Return [x, y] of the center of cell containing provided text 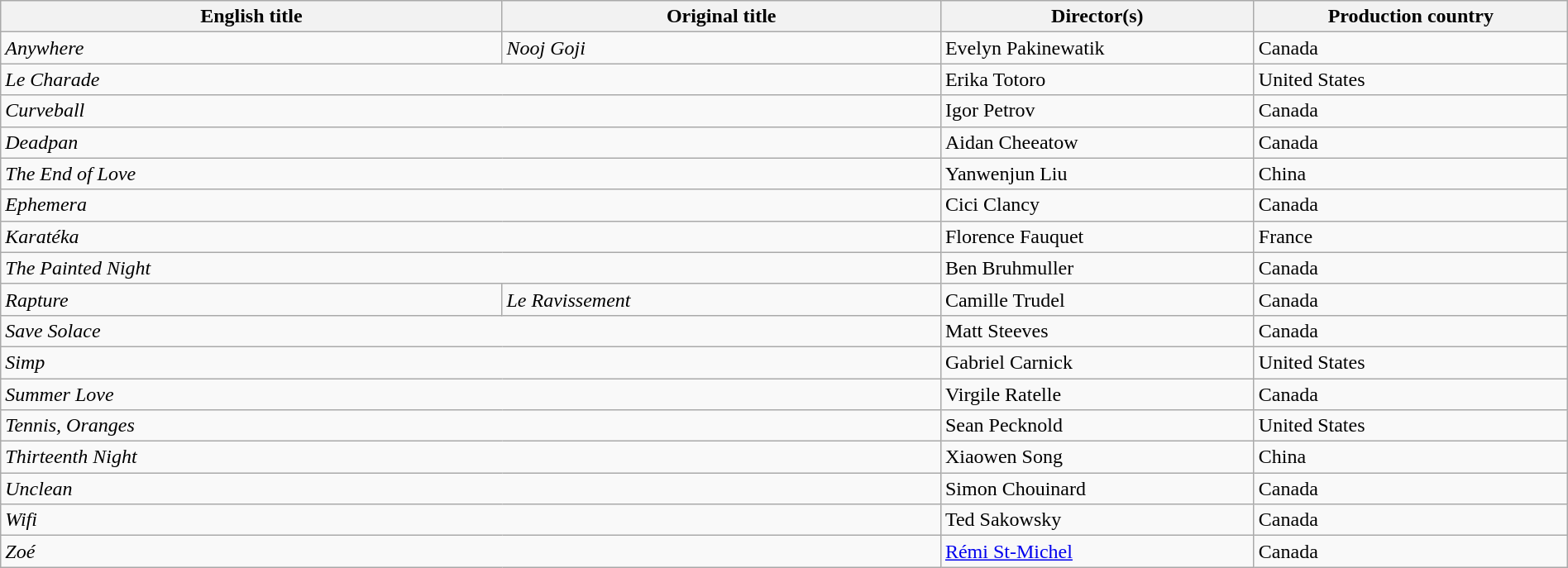
Director(s) [1097, 17]
Unclean [471, 489]
Camille Trudel [1097, 299]
Cici Clancy [1097, 205]
The Painted Night [471, 268]
Virgile Ratelle [1097, 394]
Save Solace [471, 331]
Florence Fauquet [1097, 236]
Ben Bruhmuller [1097, 268]
Wifi [471, 520]
Gabriel Carnick [1097, 362]
Simon Chouinard [1097, 489]
Rémi St-Michel [1097, 551]
Ted Sakowsky [1097, 520]
Ephemera [471, 205]
Original title [721, 17]
Production country [1411, 17]
Igor Petrov [1097, 111]
France [1411, 236]
Anywhere [251, 48]
Erika Totoro [1097, 79]
Summer Love [471, 394]
Yanwenjun Liu [1097, 174]
Simp [471, 362]
Nooj Goji [721, 48]
English title [251, 17]
Sean Pecknold [1097, 426]
Aidan Cheeatow [1097, 142]
The End of Love [471, 174]
Xiaowen Song [1097, 457]
Tennis, Oranges [471, 426]
Karatéka [471, 236]
Zoé [471, 551]
Le Ravissement [721, 299]
Le Charade [471, 79]
Matt Steeves [1097, 331]
Rapture [251, 299]
Thirteenth Night [471, 457]
Evelyn Pakinewatik [1097, 48]
Deadpan [471, 142]
Curveball [471, 111]
